Return the (X, Y) coordinate for the center point of the cell that contains the specified text.  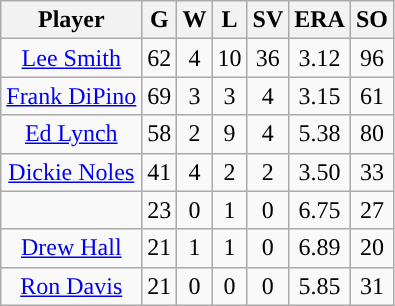
Ron Davis (72, 286)
Frank DiPino (72, 96)
6.75 (320, 210)
27 (372, 210)
5.38 (320, 134)
23 (160, 210)
L (230, 20)
33 (372, 172)
Dickie Noles (72, 172)
69 (160, 96)
31 (372, 286)
Lee Smith (72, 58)
3.50 (320, 172)
10 (230, 58)
Ed Lynch (72, 134)
3.12 (320, 58)
96 (372, 58)
36 (268, 58)
Player (72, 20)
G (160, 20)
62 (160, 58)
5.85 (320, 286)
80 (372, 134)
9 (230, 134)
Drew Hall (72, 248)
SO (372, 20)
W (194, 20)
41 (160, 172)
58 (160, 134)
6.89 (320, 248)
20 (372, 248)
61 (372, 96)
3.15 (320, 96)
SV (268, 20)
ERA (320, 20)
